Pinpoint the cell where the given text exists, returning its [x, y] midpoint coordinate. 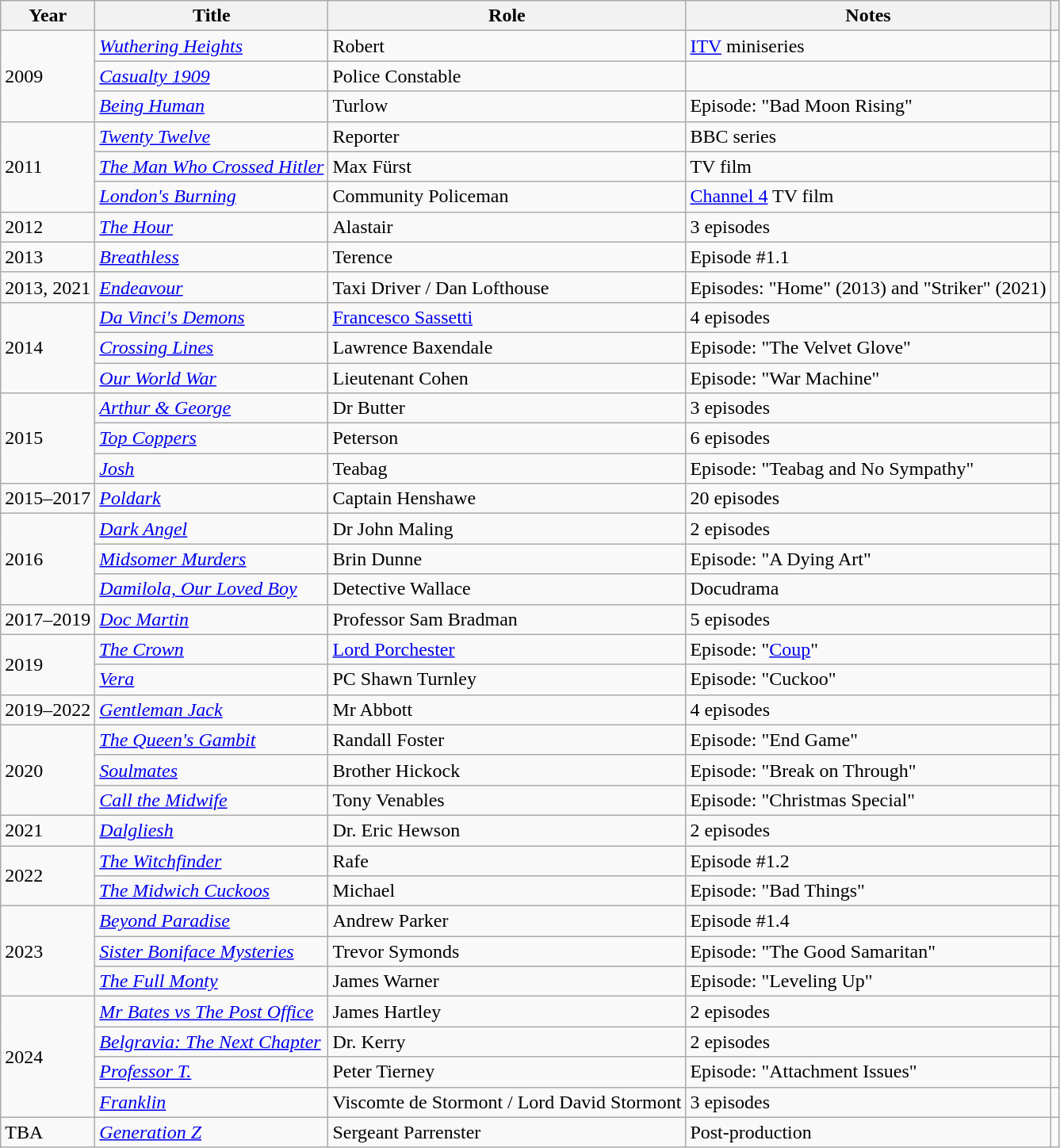
Captain Henshawe [507, 499]
Arthur & George [212, 408]
2012 [48, 227]
Episode: "Break on Through" [868, 770]
Teabag [507, 469]
2015 [48, 438]
Year [48, 16]
Episode: "End Game" [868, 740]
Sister Boniface Mysteries [212, 951]
2017–2019 [48, 619]
Professor Sam Bradman [507, 619]
The Midwich Cuckoos [212, 891]
Episode: "Leveling Up" [868, 982]
Professor T. [212, 1072]
Twenty Twelve [212, 136]
Episode: "Christmas Special" [868, 800]
BBC series [868, 136]
2013 [48, 257]
Gentleman Jack [212, 710]
James Hartley [507, 1012]
Dalgliesh [212, 830]
Alastair [507, 227]
2014 [48, 347]
Episode: "Teabag and No Sympathy" [868, 469]
Terence [507, 257]
Trevor Symonds [507, 951]
PC Shawn Turnley [507, 679]
James Warner [507, 982]
2013, 2021 [48, 287]
Top Coppers [212, 438]
Mr Abbott [507, 710]
Title [212, 16]
Vera [212, 679]
Episode #1.1 [868, 257]
Police Constable [507, 76]
2024 [48, 1057]
Franklin [212, 1102]
Andrew Parker [507, 921]
The Crown [212, 649]
Peter Tierney [507, 1072]
Tony Venables [507, 800]
ITV miniseries [868, 46]
2022 [48, 875]
Channel 4 TV film [868, 197]
Belgravia: The Next Chapter [212, 1042]
Soulmates [212, 770]
Wuthering Heights [212, 46]
2020 [48, 770]
Josh [212, 469]
Episode #1.2 [868, 860]
Role [507, 16]
Breathless [212, 257]
2016 [48, 559]
The Hour [212, 227]
Dark Angel [212, 529]
Episode: "The Good Samaritan" [868, 951]
Beyond Paradise [212, 921]
Casualty 1909 [212, 76]
Damilola, Our Loved Boy [212, 589]
The Witchfinder [212, 860]
5 episodes [868, 619]
Taxi Driver / Dan Lofthouse [507, 287]
2019–2022 [48, 710]
Da Vinci's Demons [212, 317]
Viscomte de Stormont / Lord David Stormont [507, 1102]
The Queen's Gambit [212, 740]
Lawrence Baxendale [507, 347]
Community Policeman [507, 197]
Poldark [212, 499]
Our World War [212, 378]
Docudrama [868, 589]
Detective Wallace [507, 589]
The Man Who Crossed Hitler [212, 166]
The Full Monty [212, 982]
20 episodes [868, 499]
Post-production [868, 1132]
Episode: "Bad Moon Rising" [868, 106]
Robert [507, 46]
Turlow [507, 106]
Dr. Kerry [507, 1042]
Episodes: "Home" (2013) and "Striker" (2021) [868, 287]
Rafe [507, 860]
Brother Hickock [507, 770]
Episode: "A Dying Art" [868, 559]
Episode: "Coup" [868, 649]
Episode: "Attachment Issues" [868, 1072]
Episode: "War Machine" [868, 378]
Mr Bates vs The Post Office [212, 1012]
TV film [868, 166]
Midsomer Murders [212, 559]
Crossing Lines [212, 347]
Call the Midwife [212, 800]
Max Fürst [507, 166]
Michael [507, 891]
Randall Foster [507, 740]
Dr John Maling [507, 529]
Dr Butter [507, 408]
2021 [48, 830]
Endeavour [212, 287]
Episode #1.4 [868, 921]
Dr. Eric Hewson [507, 830]
Episode: "Cuckoo" [868, 679]
6 episodes [868, 438]
Notes [868, 16]
2023 [48, 951]
Generation Z [212, 1132]
2011 [48, 166]
London's Burning [212, 197]
TBA [48, 1132]
Brin Dunne [507, 559]
2015–2017 [48, 499]
Episode: "Bad Things" [868, 891]
2019 [48, 664]
Sergeant Parrenster [507, 1132]
Peterson [507, 438]
Episode: "The Velvet Glove" [868, 347]
Lord Porchester [507, 649]
Lieutenant Cohen [507, 378]
Reporter [507, 136]
2009 [48, 76]
Doc Martin [212, 619]
Being Human [212, 106]
Francesco Sassetti [507, 317]
